For the text-containing cell, return its midpoint in [X, Y] coordinate format. 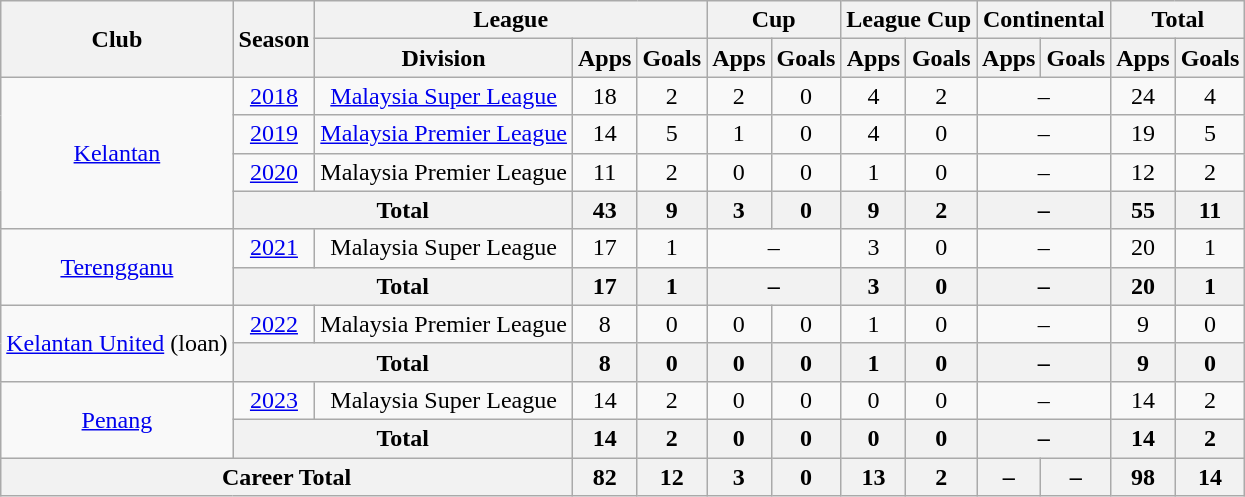
24 [1143, 96]
43 [604, 210]
2022 [274, 324]
2021 [274, 248]
13 [874, 477]
2020 [274, 172]
Kelantan United (loan) [117, 343]
98 [1143, 477]
Penang [117, 419]
Season [274, 39]
Continental [1044, 20]
League Cup [909, 20]
Kelantan [117, 153]
18 [604, 96]
82 [604, 477]
19 [1143, 134]
55 [1143, 210]
Cup [774, 20]
Career Total [287, 477]
2023 [274, 400]
Division [444, 58]
2018 [274, 96]
League [511, 20]
Club [117, 39]
Terengganu [117, 267]
2019 [274, 134]
